Return (X, Y) of the center of cell containing provided text 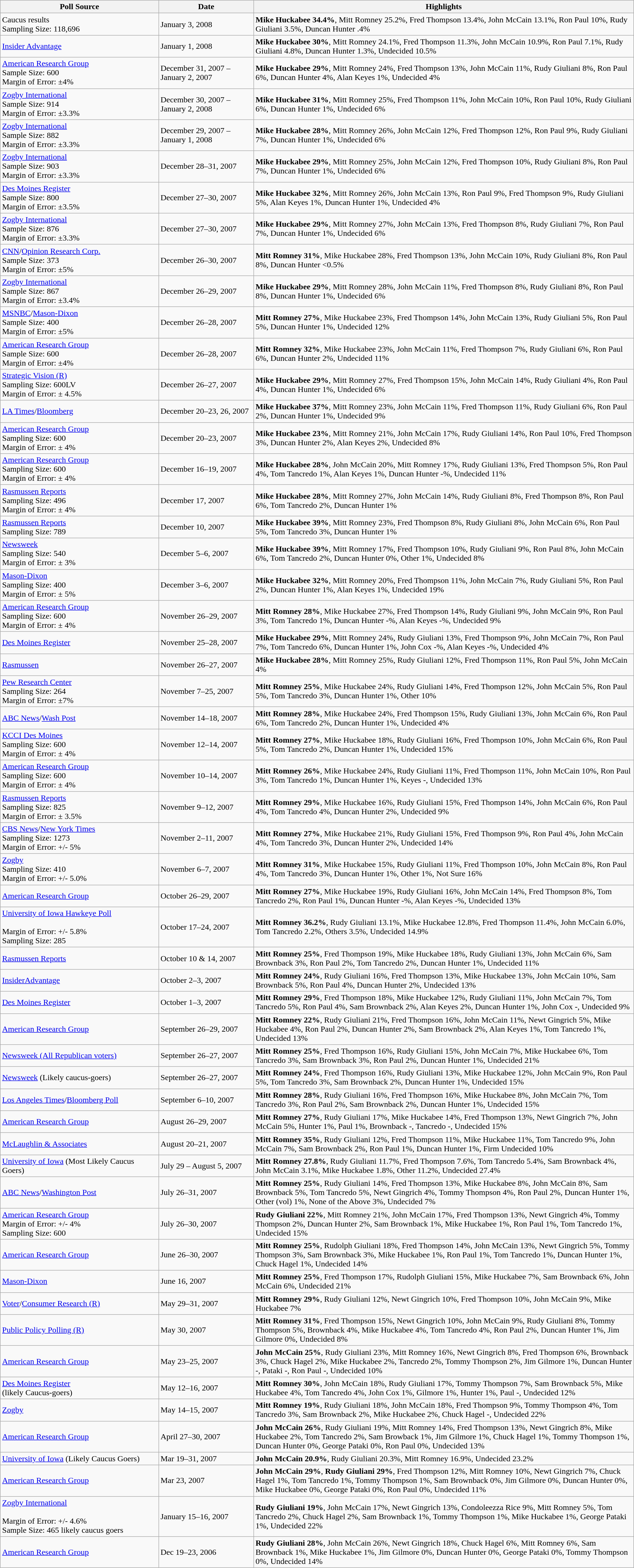
December 26–30, 2007 (206, 260)
April 27–30, 2007 (206, 1437)
November 12–14, 2007 (206, 744)
Mike Huckabee 23%, Mitt Romney 21%, John McCain 17%, Rudy Giuliani 14%, Ron Paul 10%, Fred Thompson 3%, Duncan Hunter 2%, Alan Keyes 2%, Undecided 8% (444, 438)
Mike Huckabee 32%, Mitt Romney 26%, John McCain 13%, Ron Paul 9%, Fred Thompson 9%, Rudy Giuliani 5%, Alan Keyes 1%, Duncan Hunter 1%, Undecided 4% (444, 198)
Mitt Romney 32%, Mike Huckabee 23%, John McCain 11%, Fred Thompson 7%, Rudy Giuliani 6%, Ron Paul 6%, Duncan Hunter 2%, Undecided 11% (444, 354)
InsiderAdvantage (80, 981)
October 17–24, 2007 (206, 927)
Rasmussen ReportsSampling Size: 825 Margin of Error: ± 3.5% (80, 807)
ABC News/Washington Post (80, 1192)
Mike Huckabee 29%, Mitt Romney 24%, Fred Thompson 13%, John McCain 11%, Rudy Giuliani 8%, Ron Paul 6%, Duncan Hunter 4%, Alan Keyes 1%, Undecided 4% (444, 73)
Mitt Romney 25%, Fred Thompson 17%, Rudolph Giuliani 15%, Mike Huckabee 7%, Sam Brownback 6%, John McCain 6%, Undecided 21% (444, 1281)
Mitt Romney 31%, Mike Huckabee 28%, Fred Thompson 13%, John McCain 10%, Rudy Giuliani 8%, Ron Paul 8%, Duncan Hunter <0.5% (444, 260)
December 5–6, 2007 (206, 554)
Mike Huckabee 29%, Mitt Romney 25%, John McCain 12%, Fred Thompson 10%, Rudy Giuliani 8%, Ron Paul 7%, Duncan Hunter 1%, Undecided 6% (444, 166)
Mitt Romney 36.2%, Rudy Giuliani 13.1%, Mike Huckabee 12.8%, Fred Thompson 11.4%, John McCain 6.0%, Tom Tancredo 2.2%, Others 3.5%, Undecided 14.9% (444, 927)
October 1–3, 2007 (206, 1002)
Zogby InternationalSample Size: 882 Margin of Error: ±3.3% (80, 135)
CNN/Opinion Research Corp.Sample Size: 373 Margin of Error: ±5% (80, 260)
Mike Huckabee 32%, Mitt Romney 20%, Fred Thompson 11%, John McCain 7%, Rudy Giuliani 5%, Ron Paul 2%, Duncan Hunter 1%, Alan Keyes 1%, Undecided 19% (444, 585)
Zogby (80, 1410)
October 10 & 14, 2007 (206, 958)
Mike Huckabee 30%, Mitt Romney 24.1%, Fred Thompson 11.3%, John McCain 10.9%, Ron Paul 7.1%, Rudy Giuliani 4.8%, Duncan Hunter 1.3%, Undecided 10.5% (444, 46)
November 25–28, 2007 (206, 642)
August 26–29, 2007 (206, 1121)
June 16, 2007 (206, 1281)
CBS News/New York TimesSampling Size: 1273 Margin of Error: +/- 5% (80, 838)
November 2–11, 2007 (206, 838)
January 15–16, 2007 (206, 1517)
December 20–23, 2007 (206, 438)
Pew Research CenterSampling Size: 264 Margin of Error: ±7% (80, 691)
Mike Huckabee 29%, Mitt Romney 27%, John McCain 13%, Fred Thompson 8%, Rudy Giuliani 7%, Ron Paul 7%, Duncan Hunter 1%, Undecided 6% (444, 229)
Insider Advantage (80, 46)
December 29, 2007 – January 1, 2008 (206, 135)
Mike Huckabee 39%, Mitt Romney 23%, Fred Thompson 8%, Rudy Giuliani 8%, John McCain 6%, Ron Paul 5%, Tom Tancredo 3%, Duncan Hunter 1% (444, 527)
Mike Huckabee 31%, Mitt Romney 25%, Fred Thompson 11%, John McCain 10%, Ron Paul 10%, Rudy Giuliani 6%, Duncan Hunter 1%, Undecided 6% (444, 104)
December 26–27, 2007 (206, 385)
Des Moines RegisterSample Size: 800 Margin of Error: ±3.5% (80, 198)
July 29 – August 5, 2007 (206, 1165)
Voter/Consumer Research (R) (80, 1304)
December 16–19, 2007 (206, 469)
Mike Huckabee 28%, Mitt Romney 25%, Rudy Giuliani 12%, Fred Thompson 11%, Ron Paul 5%, John McCain 4% (444, 665)
Mike Huckabee 28%, Mitt Romney 27%, John McCain 14%, Rudy Giuliani 8%, Fred Thompson 8%, Ron Paul 6%, Tom Tancredo 2%, Duncan Hunter 1% (444, 500)
December 20–23, 26, 2007 (206, 411)
June 26–30, 2007 (206, 1255)
July 26–31, 2007 (206, 1192)
KCCI Des MoinesSampling Size: 600 Margin of Error: ± 4% (80, 744)
Newsweek (All Republican voters) (80, 1056)
Mitt Romney 25%, Mike Huckabee 24%, Rudy Giuliani 14%, Fred Thompson 12%, John McCain 5%, Ron Paul 5%, Tom Tancredo 3%, Duncan Hunter 1%, Other 10% (444, 691)
September 6–10, 2007 (206, 1100)
LA Times/Bloomberg (80, 411)
McLaughlin & Associates (80, 1144)
December 17, 2007 (206, 500)
May 14–15, 2007 (206, 1410)
October 2–3, 2007 (206, 981)
Highlights (444, 7)
MSNBC/Mason-DixonSample Size: 400 Margin of Error: ±5% (80, 322)
May 29–31, 2007 (206, 1304)
Mike Huckabee 29%, Mitt Romney 27%, Fred Thompson 15%, John McCain 14%, Rudy Giuliani 4%, Ron Paul 4%, Duncan Hunter 1%, Undecided 6% (444, 385)
Mike Huckabee 37%, Mitt Romney 23%, John McCain 11%, Fred Thompson 11%, Rudy Giuliani 6%, Ron Paul 2%, Duncan Hunter 1%, Undecided 9% (444, 411)
Mike Huckabee 29%, Mitt Romney 28%, John McCain 11%, Fred Thompson 8%, Rudy Giuliani 8%, Ron Paul 8%, Duncan Hunter 1%, Undecided 6% (444, 291)
Zogby InternationalSample Size: 876 Margin of Error: ±3.3% (80, 229)
Zogby InternationalSample Size: 914 Margin of Error: ±3.3% (80, 104)
December 26–29, 2007 (206, 291)
December 3–6, 2007 (206, 585)
December 31, 2007 – January 2, 2007 (206, 73)
University of Iowa (Most Likely Caucus Goers) (80, 1165)
Rasmussen (80, 665)
December 10, 2007 (206, 527)
May 30, 2007 (206, 1330)
July 26–30, 2007 (206, 1224)
Zogby InternationalSample Size: 903 Margin of Error: ±3.3% (80, 166)
October 26–29, 2007 (206, 896)
ABC News/Wash Post (80, 718)
November 10–14, 2007 (206, 776)
Mason-DixonSampling Size: 400 Margin of Error: ± 5% (80, 585)
August 20–21, 2007 (206, 1144)
NewsweekSampling Size: 540 Margin of Error: ± 3% (80, 554)
Des Moines Register(likely Caucus-goers) (80, 1388)
American Research GroupMargin of Error: +/- 4% Sampling Size: 600 (80, 1224)
December 28–31, 2007 (206, 166)
Zogby InternationalMargin of Error: +/- 4.6% Sample Size: 465 likely caucus goers (80, 1517)
John McCain 20.9%, Rudy Giuliani 20.3%, Mitt Romney 16.9%, Undecided 23.2% (444, 1459)
University of Iowa (Likely Caucus Goers) (80, 1459)
Mitt Romney 29%, Rudy Giuliani 12%, Newt Gingrich 10%, Fred Thompson 10%, John McCain 9%, Mike Huckabee 7% (444, 1304)
Mar 23, 2007 (206, 1481)
ZogbySampling Size: 410 Margin of Error: +/- 5.0% (80, 869)
University of Iowa Hawkeye PollMargin of Error: +/- 5.8% Sampling Size: 285 (80, 927)
Zogby InternationalSample Size: 867 Margin of Error: ±3.4% (80, 291)
May 12–16, 2007 (206, 1388)
Strategic Vision (R)Sampling Size: 600LV Margin of Error: ± 4.5% (80, 385)
Newsweek (Likely caucus-goers) (80, 1077)
Public Policy Polling (R) (80, 1330)
November 26–29, 2007 (206, 616)
Dec 19–23, 2006 (206, 1552)
Los Angeles Times/Bloomberg Poll (80, 1100)
Mitt Romney 27%, Mike Huckabee 23%, Fred Thompson 14%, John McCain 13%, Rudy Giuliani 5%, Ron Paul 5%, Duncan Hunter 1%, Undecided 12% (444, 322)
November 14–18, 2007 (206, 718)
January 3, 2008 (206, 24)
Rasmussen Reports (80, 958)
December 30, 2007 – January 2, 2008 (206, 104)
Mike Huckabee 28%, Mitt Romney 26%, John McCain 12%, Fred Thompson 12%, Ron Paul 9%, Rudy Giuliani 7%, Duncan Hunter 1%, Undecided 6% (444, 135)
May 23–25, 2007 (206, 1361)
Rasmussen ReportsSampling Size: 496 Margin of Error: ± 4% (80, 500)
September 26–29, 2007 (206, 1029)
November 7–25, 2007 (206, 691)
January 1, 2008 (206, 46)
November 26–27, 2007 (206, 665)
Poll Source (80, 7)
Mason-Dixon (80, 1281)
Mar 19–31, 2007 (206, 1459)
November 9–12, 2007 (206, 807)
Mike Huckabee 34.4%, Mitt Romney 25.2%, Fred Thompson 13.4%, John McCain 13.1%, Ron Paul 10%, Rudy Giuliani 3.5%, Duncan Hunter .4% (444, 24)
Caucus resultsSampling Size: 118,696 (80, 24)
November 6–7, 2007 (206, 869)
Rasmussen ReportsSampling Size: 789 (80, 527)
Date (206, 7)
